Identify which cell holds the provided text, then report its [x, y] central coordinate. 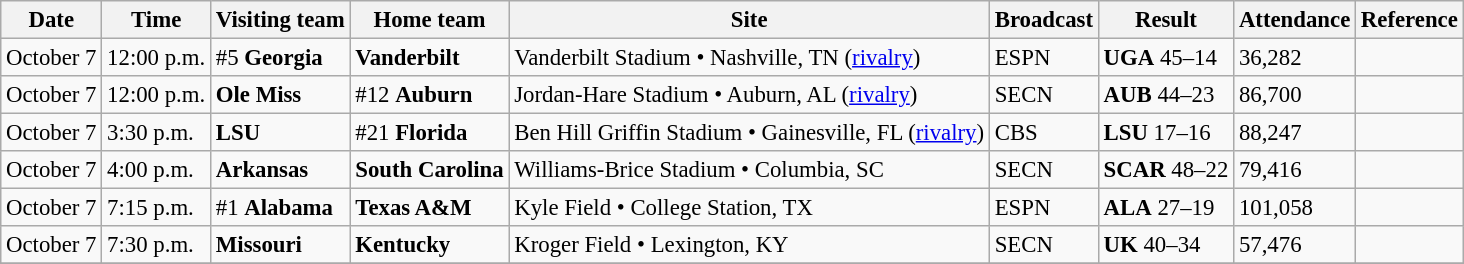
Ole Miss [280, 95]
Home team [430, 20]
7:30 p.m. [156, 245]
Broadcast [1044, 20]
CBS [1044, 133]
Vanderbilt Stadium • Nashville, TN (rivalry) [749, 58]
86,700 [1295, 95]
79,416 [1295, 170]
#12 Auburn [430, 95]
Texas A&M [430, 208]
Result [1166, 20]
AUB 44–23 [1166, 95]
36,282 [1295, 58]
#21 Florida [430, 133]
Attendance [1295, 20]
Missouri [280, 245]
7:15 p.m. [156, 208]
Date [52, 20]
UK 40–34 [1166, 245]
Kyle Field • College Station, TX [749, 208]
Visiting team [280, 20]
Kroger Field • Lexington, KY [749, 245]
101,058 [1295, 208]
Kentucky [430, 245]
ALA 27–19 [1166, 208]
South Carolina [430, 170]
Arkansas [280, 170]
#5 Georgia [280, 58]
4:00 p.m. [156, 170]
88,247 [1295, 133]
#1 Alabama [280, 208]
Reference [1410, 20]
Vanderbilt [430, 58]
Jordan-Hare Stadium • Auburn, AL (rivalry) [749, 95]
Time [156, 20]
Ben Hill Griffin Stadium • Gainesville, FL (rivalry) [749, 133]
SCAR 48–22 [1166, 170]
3:30 p.m. [156, 133]
57,476 [1295, 245]
UGA 45–14 [1166, 58]
Site [749, 20]
LSU [280, 133]
LSU 17–16 [1166, 133]
Williams-Brice Stadium • Columbia, SC [749, 170]
